Return the (X, Y) coordinate for the center point of the cell that contains the specified text.  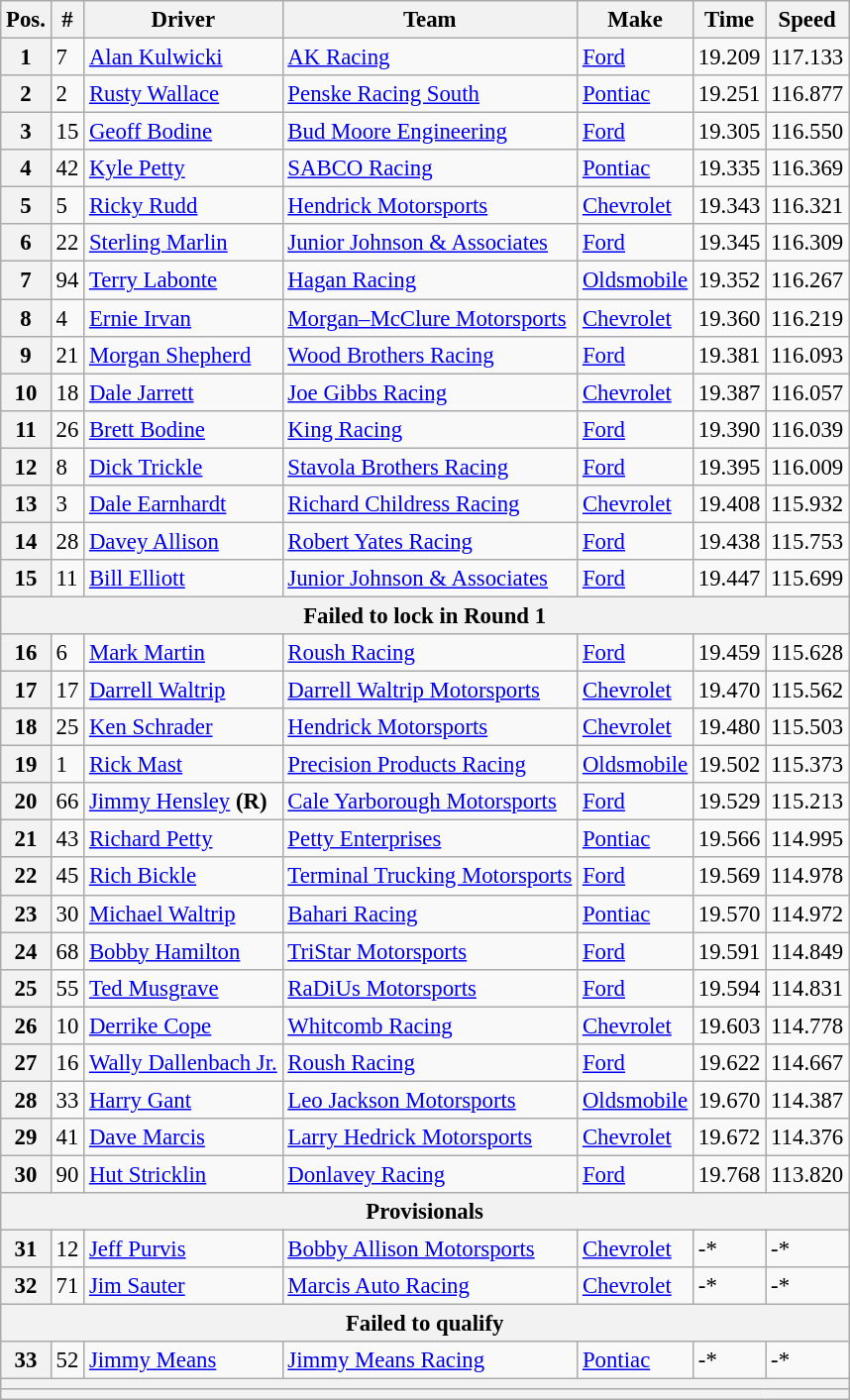
71 (67, 1286)
19.345 (729, 243)
Hut Stricklin (183, 1174)
68 (67, 951)
116.877 (807, 94)
Kyle Petty (183, 168)
19.502 (729, 765)
Richard Petty (183, 839)
Darrell Waltrip Motorsports (430, 691)
19.570 (729, 914)
114.778 (807, 1025)
AK Racing (430, 57)
19.591 (729, 951)
SABCO Racing (430, 168)
41 (67, 1137)
19.470 (729, 691)
114.972 (807, 914)
116.267 (807, 280)
32 (26, 1286)
Precision Products Racing (430, 765)
Morgan–McClure Motorsports (430, 318)
Ricky Rudd (183, 206)
Hagan Racing (430, 280)
Joe Gibbs Racing (430, 392)
Mark Martin (183, 653)
19.438 (729, 541)
Darrell Waltrip (183, 691)
Jimmy Means Racing (430, 1360)
Richard Childress Racing (430, 504)
42 (67, 168)
114.849 (807, 951)
19.672 (729, 1137)
55 (67, 988)
90 (67, 1174)
66 (67, 802)
115.213 (807, 802)
116.321 (807, 206)
19.594 (729, 988)
Rusty Wallace (183, 94)
Penske Racing South (430, 94)
Harry Gant (183, 1100)
Wood Brothers Racing (430, 355)
Speed (807, 20)
19.387 (729, 392)
19.603 (729, 1025)
Jimmy Means (183, 1360)
19.381 (729, 355)
Bahari Racing (430, 914)
Whitcomb Racing (430, 1025)
Terminal Trucking Motorsports (430, 877)
Morgan Shepherd (183, 355)
19.459 (729, 653)
Alan Kulwicki (183, 57)
Bobby Hamilton (183, 951)
19.480 (729, 727)
13 (26, 504)
114.387 (807, 1100)
Bud Moore Engineering (430, 132)
Stavola Brothers Racing (430, 467)
114.831 (807, 988)
94 (67, 280)
19.408 (729, 504)
116.057 (807, 392)
Time (729, 20)
115.503 (807, 727)
23 (26, 914)
114.995 (807, 839)
Marcis Auto Racing (430, 1286)
117.133 (807, 57)
116.369 (807, 168)
19.622 (729, 1063)
Rick Mast (183, 765)
TriStar Motorsports (430, 951)
Failed to qualify (425, 1324)
Failed to lock in Round 1 (425, 615)
19.343 (729, 206)
116.219 (807, 318)
19.335 (729, 168)
19.569 (729, 877)
Donlavey Racing (430, 1174)
116.550 (807, 132)
19 (26, 765)
King Racing (430, 429)
Ken Schrader (183, 727)
116.309 (807, 243)
31 (26, 1249)
Cale Yarborough Motorsports (430, 802)
Rich Bickle (183, 877)
19.670 (729, 1100)
Ted Musgrave (183, 988)
24 (26, 951)
45 (67, 877)
14 (26, 541)
115.628 (807, 653)
Dick Trickle (183, 467)
19.566 (729, 839)
19.251 (729, 94)
Robert Yates Racing (430, 541)
19.352 (729, 280)
19.529 (729, 802)
9 (26, 355)
Geoff Bodine (183, 132)
Sterling Marlin (183, 243)
116.039 (807, 429)
115.562 (807, 691)
52 (67, 1360)
RaDiUs Motorsports (430, 988)
Team (430, 20)
Bill Elliott (183, 579)
113.820 (807, 1174)
19.305 (729, 132)
116.009 (807, 467)
Jimmy Hensley (R) (183, 802)
116.093 (807, 355)
Jeff Purvis (183, 1249)
Driver (183, 20)
Make (636, 20)
Wally Dallenbach Jr. (183, 1063)
Michael Waltrip (183, 914)
Dale Earnhardt (183, 504)
19.768 (729, 1174)
114.667 (807, 1063)
Jim Sauter (183, 1286)
Derrike Cope (183, 1025)
Brett Bodine (183, 429)
29 (26, 1137)
Terry Labonte (183, 280)
115.373 (807, 765)
115.932 (807, 504)
Ernie Irvan (183, 318)
# (67, 20)
Bobby Allison Motorsports (430, 1249)
Dave Marcis (183, 1137)
19.209 (729, 57)
Leo Jackson Motorsports (430, 1100)
Dale Jarrett (183, 392)
115.699 (807, 579)
20 (26, 802)
Larry Hedrick Motorsports (430, 1137)
19.390 (729, 429)
19.395 (729, 467)
Davey Allison (183, 541)
19.447 (729, 579)
43 (67, 839)
115.753 (807, 541)
Provisionals (425, 1212)
Petty Enterprises (430, 839)
114.978 (807, 877)
114.376 (807, 1137)
19.360 (729, 318)
Pos. (26, 20)
27 (26, 1063)
